Identify which cell holds the provided text, then report its [X, Y] central coordinate. 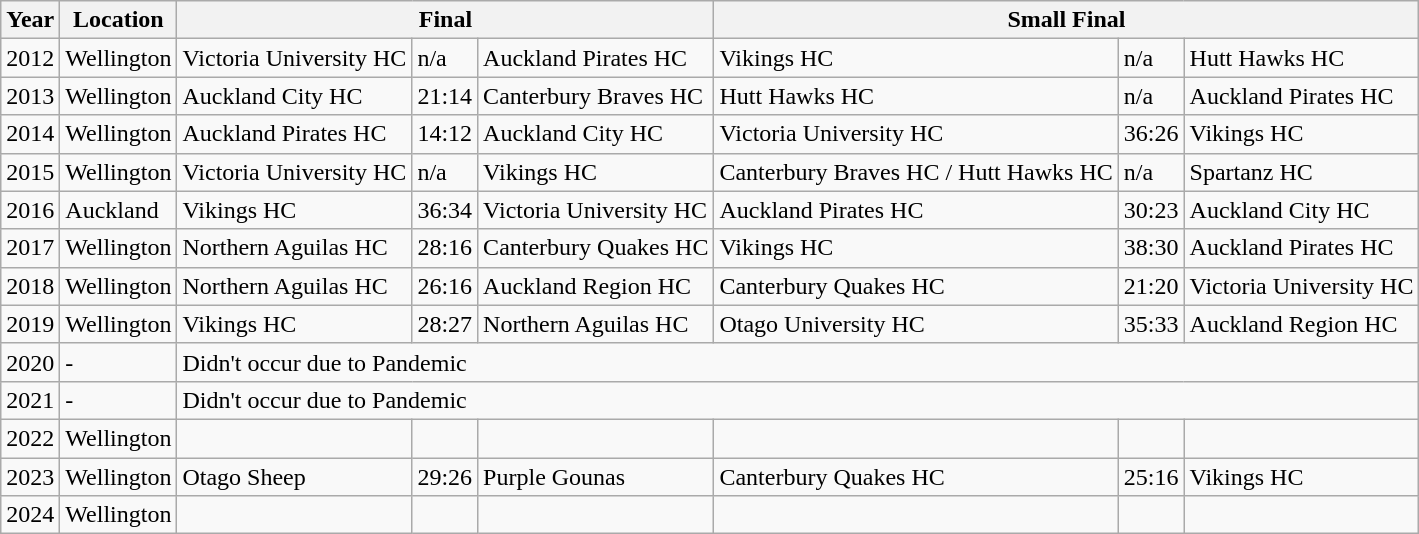
2020 [30, 362]
2013 [30, 96]
2016 [30, 210]
Purple Gounas [596, 477]
25:16 [1151, 477]
Canterbury Braves HC [596, 96]
Canterbury Braves HC / Hutt Hawks HC [916, 172]
Small Final [1066, 20]
2012 [30, 58]
29:26 [445, 477]
2014 [30, 134]
Location [118, 20]
Otago University HC [916, 324]
Otago Sheep [294, 477]
26:16 [445, 286]
35:33 [1151, 324]
2019 [30, 324]
21:20 [1151, 286]
2018 [30, 286]
Year [30, 20]
2023 [30, 477]
2017 [30, 248]
30:23 [1151, 210]
Spartanz HC [1302, 172]
28:16 [445, 248]
2021 [30, 400]
38:30 [1151, 248]
36:34 [445, 210]
2022 [30, 438]
2015 [30, 172]
36:26 [1151, 134]
14:12 [445, 134]
2024 [30, 515]
Final [446, 20]
21:14 [445, 96]
Auckland [118, 210]
28:27 [445, 324]
